Search for the cell housing the specified text and yield its [X, Y] center coordinate. 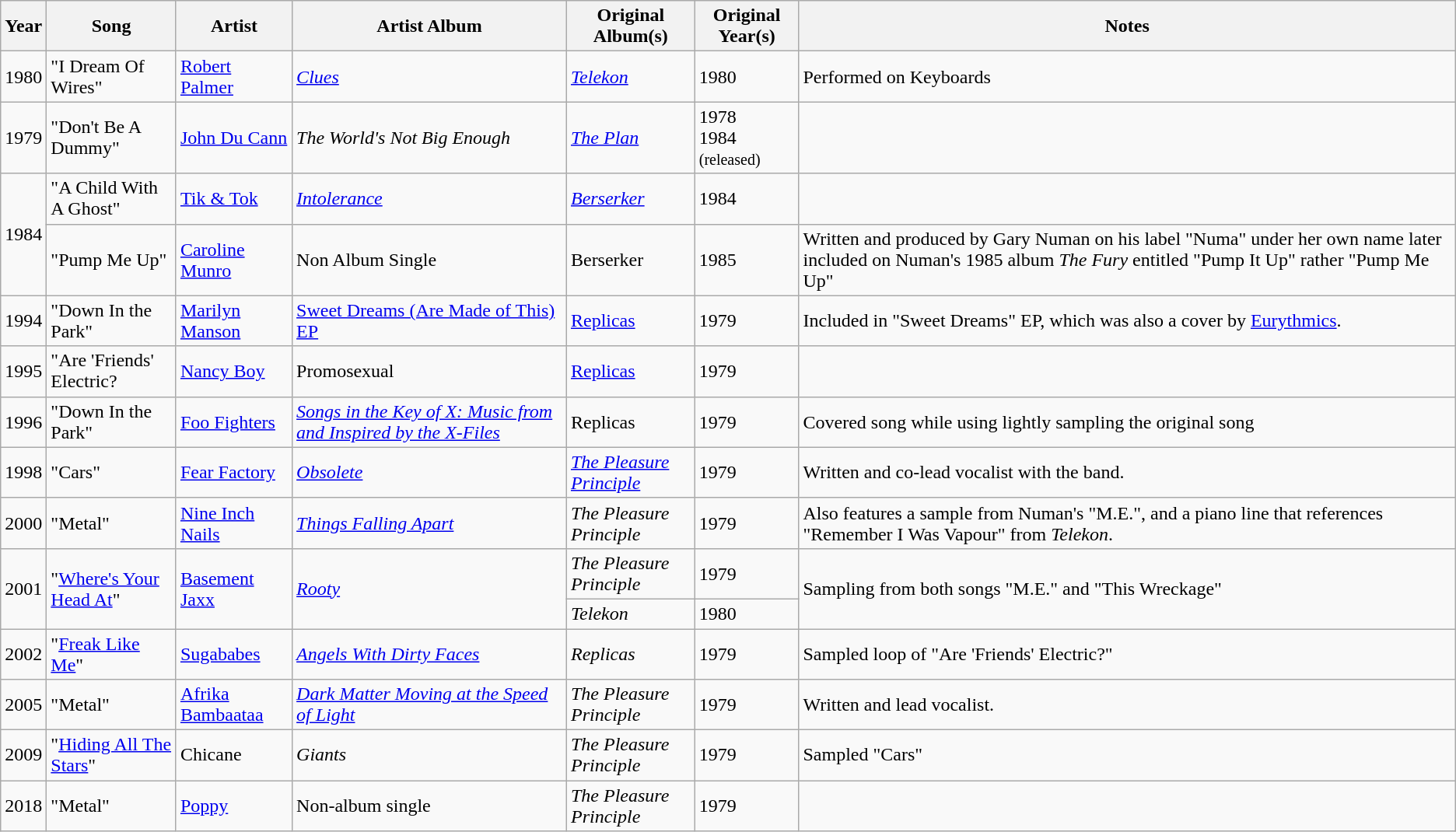
John Du Cann [233, 138]
"Where's Your Head At" [112, 588]
Year [23, 26]
Performed on Keyboards [1127, 76]
"Freak Like Me" [112, 653]
Sampled "Cars" [1127, 756]
Fear Factory [233, 473]
Marilyn Manson [233, 320]
Written and lead vocalist. [1127, 704]
Sugababes [233, 653]
Chicane [233, 756]
19781984 (released) [747, 138]
Clues [429, 76]
Promosexual [429, 372]
2001 [23, 588]
Nancy Boy [233, 372]
Written and co-lead vocalist with the band. [1127, 473]
Covered song while using lightly sampling the original song [1127, 421]
Afrika Bambaataa [233, 704]
Giants [429, 756]
Artist Album [429, 26]
Nine Inch Nails [233, 523]
Included in "Sweet Dreams" EP, which was also a cover by Eurythmics. [1127, 320]
Also features a sample from Numan's "M.E.", and a piano line that references "Remember I Was Vapour" from Telekon. [1127, 523]
Foo Fighters [233, 421]
Basement Jaxx [233, 588]
2000 [23, 523]
Caroline Munro [233, 260]
1985 [747, 260]
Robert Palmer [233, 76]
Songs in the Key of X: Music from and Inspired by the X-Files [429, 421]
"Don't Be A Dummy" [112, 138]
Sweet Dreams (Are Made of This) EP [429, 320]
Original Year(s) [747, 26]
The Plan [630, 138]
2018 [23, 806]
1996 [23, 421]
Non Album Single [429, 260]
2009 [23, 756]
1995 [23, 372]
Non-album single [429, 806]
Sampled loop of "Are 'Friends' Electric?" [1127, 653]
Poppy [233, 806]
The World's Not Big Enough [429, 138]
"Pump Me Up" [112, 260]
Sampling from both songs "M.E." and "This Wreckage" [1127, 588]
Song [112, 26]
1994 [23, 320]
Dark Matter Moving at the Speed of Light [429, 704]
2005 [23, 704]
Original Album(s) [630, 26]
1998 [23, 473]
"I Dream Of Wires" [112, 76]
2002 [23, 653]
Obsolete [429, 473]
Intolerance [429, 199]
Angels With Dirty Faces [429, 653]
"Hiding All The Stars" [112, 756]
"Cars" [112, 473]
Rooty [429, 588]
"Are 'Friends' Electric? [112, 372]
"A Child With A Ghost" [112, 199]
Things Falling Apart [429, 523]
Tik & Tok [233, 199]
Notes [1127, 26]
Artist [233, 26]
